For the text-containing cell, return its midpoint in [x, y] coordinate format. 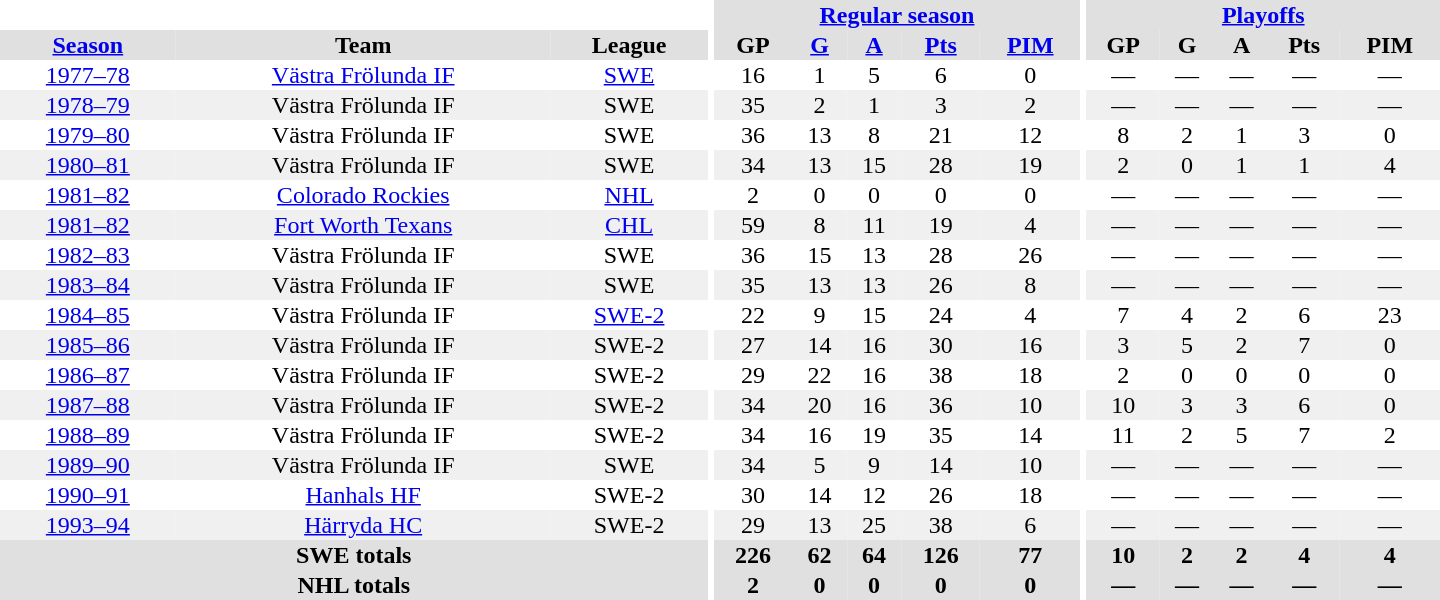
Playoffs [1263, 15]
20 [820, 405]
59 [754, 225]
Colorado Rockies [364, 195]
1988–89 [88, 435]
1983–84 [88, 285]
24 [940, 315]
1984–85 [88, 315]
25 [874, 525]
77 [1030, 555]
1982–83 [88, 255]
1978–79 [88, 105]
126 [940, 555]
1990–91 [88, 495]
1977–78 [88, 75]
1979–80 [88, 135]
1987–88 [88, 405]
1980–81 [88, 165]
Hanhals HF [364, 495]
NHL [630, 195]
Season [88, 45]
NHL totals [354, 585]
Team [364, 45]
CHL [630, 225]
64 [874, 555]
SWE totals [354, 555]
1986–87 [88, 375]
226 [754, 555]
Fort Worth Texans [364, 225]
1993–94 [88, 525]
1989–90 [88, 465]
1985–86 [88, 345]
Regular season [898, 15]
27 [754, 345]
62 [820, 555]
23 [1390, 315]
League [630, 45]
21 [940, 135]
Härryda HC [364, 525]
